Search for the cell housing the specified text and yield its (x, y) center coordinate. 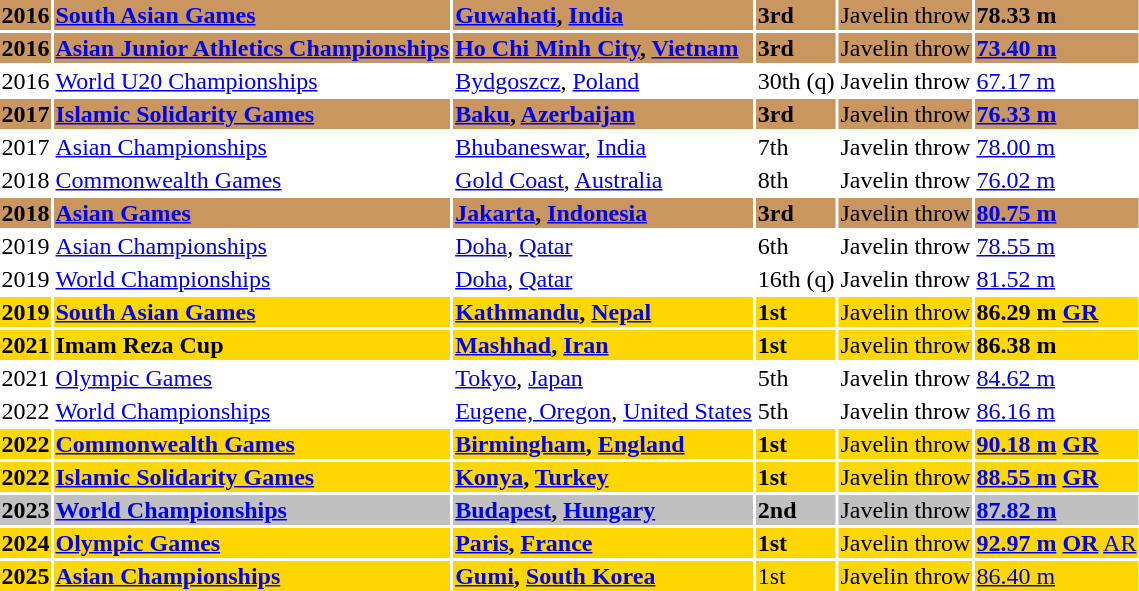
Asian Games (252, 213)
Mashhad, Iran (604, 345)
86.29 m GR (1056, 312)
Eugene, Oregon, United States (604, 411)
84.62 m (1056, 378)
86.40 m (1056, 576)
80.75 m (1056, 213)
Jakarta, Indonesia (604, 213)
Gumi, South Korea (604, 576)
Ho Chi Minh City, Vietnam (604, 48)
78.33 m (1056, 15)
76.02 m (1056, 180)
16th (q) (796, 279)
67.17 m (1056, 81)
Baku, Azerbaijan (604, 114)
Paris, France (604, 543)
86.38 m (1056, 345)
2024 (26, 543)
Bydgoszcz, Poland (604, 81)
78.55 m (1056, 246)
90.18 m GR (1056, 444)
Tokyo, Japan (604, 378)
Imam Reza Cup (252, 345)
30th (q) (796, 81)
73.40 m (1056, 48)
2nd (796, 510)
Guwahati, India (604, 15)
6th (796, 246)
86.16 m (1056, 411)
Birmingham, England (604, 444)
8th (796, 180)
World U20 Championships (252, 81)
76.33 m (1056, 114)
81.52 m (1056, 279)
Kathmandu, Nepal (604, 312)
87.82 m (1056, 510)
2023 (26, 510)
7th (796, 147)
Budapest, Hungary (604, 510)
Bhubaneswar, India (604, 147)
Asian Junior Athletics Championships (252, 48)
88.55 m GR (1056, 477)
Gold Coast, Australia (604, 180)
2025 (26, 576)
Konya, Turkey (604, 477)
78.00 m (1056, 147)
92.97 m OR AR (1056, 543)
